Scan for the cell matching the given text and deliver its (x, y) coordinate at center. 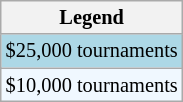
$10,000 tournaments (92, 85)
$25,000 tournaments (92, 51)
Legend (92, 17)
